Capture the cell that displays the provided text and extract its (x, y) central coordinate. 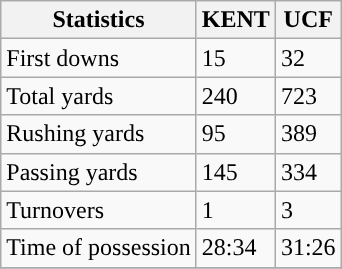
Turnovers (99, 210)
Rushing yards (99, 134)
240 (236, 96)
Total yards (99, 96)
95 (236, 134)
32 (308, 58)
Statistics (99, 20)
UCF (308, 20)
389 (308, 134)
31:26 (308, 248)
First downs (99, 58)
28:34 (236, 248)
1 (236, 210)
145 (236, 172)
723 (308, 96)
Passing yards (99, 172)
Time of possession (99, 248)
15 (236, 58)
3 (308, 210)
KENT (236, 20)
334 (308, 172)
